For the text-containing cell, return its midpoint in [x, y] coordinate format. 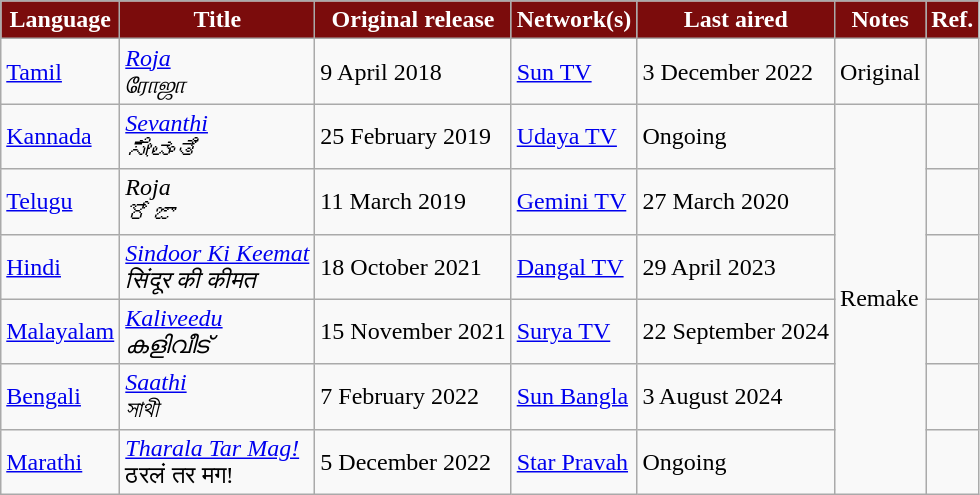
Tharala Tar Mag! ठरलं तर मग! [218, 462]
Star Pravah [574, 462]
29 April 2023 [736, 266]
Surya TV [574, 332]
Gemini TV [574, 202]
Marathi [60, 462]
Roja ரோஜா [218, 72]
Hindi [60, 266]
Network(s) [574, 20]
3 December 2022 [736, 72]
Bengali [60, 396]
15 November 2021 [413, 332]
11 March 2019 [413, 202]
7 February 2022 [413, 396]
27 March 2020 [736, 202]
25 February 2019 [413, 136]
Dangal TV [574, 266]
Roja రోజా [218, 202]
Udaya TV [574, 136]
Malayalam [60, 332]
Telugu [60, 202]
Remake [880, 299]
Sun Bangla [574, 396]
Ref. [952, 20]
Sindoor Ki Keemat सिंदूर की कीमत [218, 266]
Title [218, 20]
Sun TV [574, 72]
Notes [880, 20]
Language [60, 20]
18 October 2021 [413, 266]
Last aired [736, 20]
Tamil [60, 72]
Original [880, 72]
5 December 2022 [413, 462]
Saathi সাথী [218, 396]
9 April 2018 [413, 72]
3 August 2024 [736, 396]
22 September 2024 [736, 332]
Kaliveedu കളിവീട് [218, 332]
Sevanthi ಸೇವಂತಿ [218, 136]
Original release [413, 20]
Kannada [60, 136]
